Return (X, Y) of the center of cell containing provided text 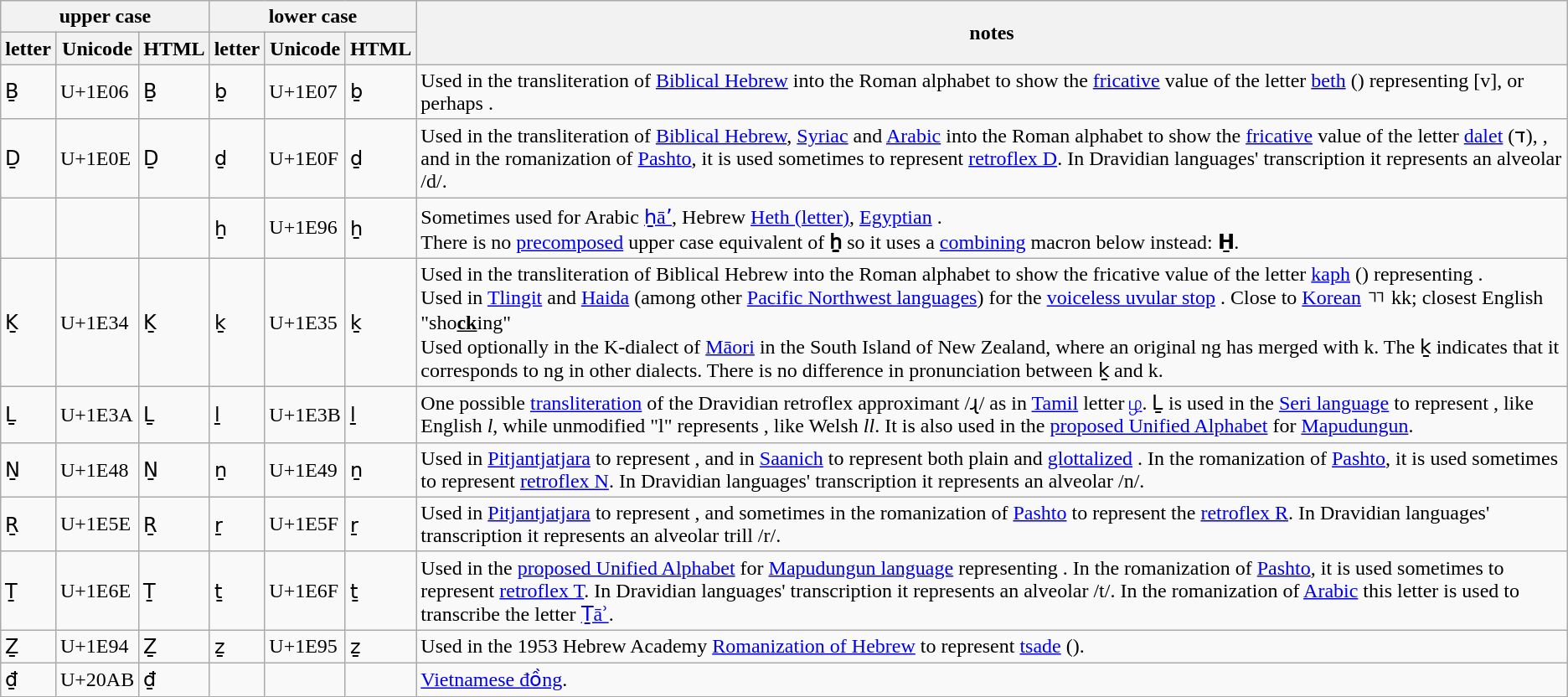
Used in the 1953 Hebrew Academy Romanization of Hebrew to represent tsade (). (992, 647)
U+1E49 (305, 469)
U+20AB (97, 679)
U+1E6F (305, 591)
U+1E06 (97, 92)
U+1E96 (305, 228)
U+1E3B (305, 416)
U+1E6E (97, 591)
U+1E0E (97, 158)
U+1E5F (305, 524)
U+1E3A (97, 416)
notes (992, 33)
U+1E5E (97, 524)
U+1E95 (305, 647)
U+1E94 (97, 647)
U+1E07 (305, 92)
U+1E34 (97, 323)
U+1E35 (305, 323)
U+1E48 (97, 469)
Vietnamese đồng. (992, 679)
upper case (106, 17)
U+1E0F (305, 158)
lower case (313, 17)
